Find where the given text appears and provide that cell's center as [X, Y] coordinate. 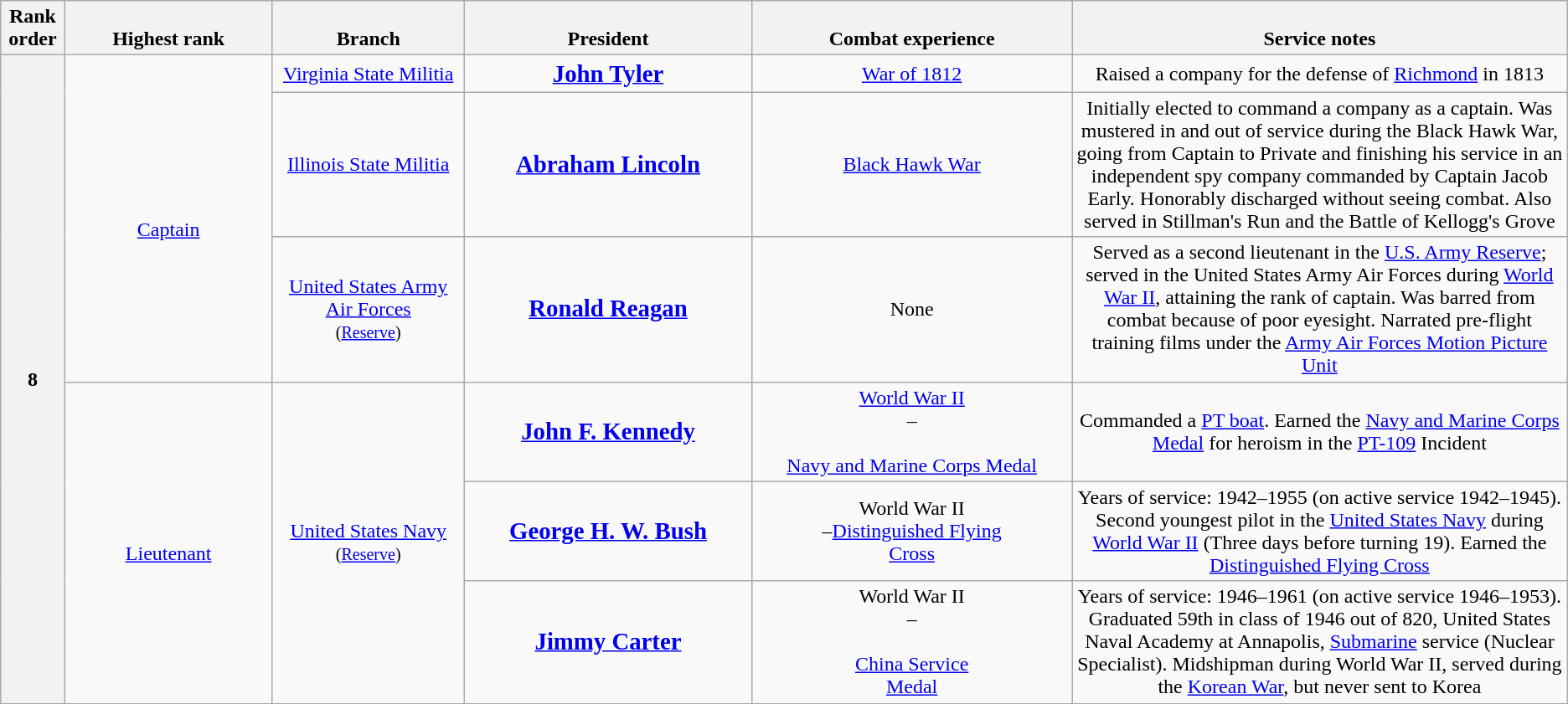
Ronald Reagan [608, 310]
8 [33, 379]
Service notes [1320, 28]
Black Hawk War [912, 164]
John Tyler [608, 74]
United States Army Air Forces(Reserve) [369, 310]
Highest rank [168, 28]
United States Navy(Reserve) [369, 542]
None [912, 310]
Raised a company for the defense of Richmond in 1813 [1320, 74]
President [608, 28]
John F. Kennedy [608, 432]
Jimmy Carter [608, 642]
Combat experience [912, 28]
World War II–Navy and Marine Corps Medal [912, 432]
Illinois State Militia [369, 164]
Captain [168, 218]
World War II–Distinguished FlyingCross [912, 531]
World War II–China ServiceMedal [912, 642]
Rank order [33, 28]
Lieutenant [168, 542]
Branch [369, 28]
Abraham Lincoln [608, 164]
Virginia State Militia [369, 74]
George H. W. Bush [608, 531]
War of 1812 [912, 74]
Commanded a PT boat. Earned the Navy and Marine Corps Medal for heroism in the PT-109 Incident [1320, 432]
